Identify which cell holds the provided text, then report its (x, y) central coordinate. 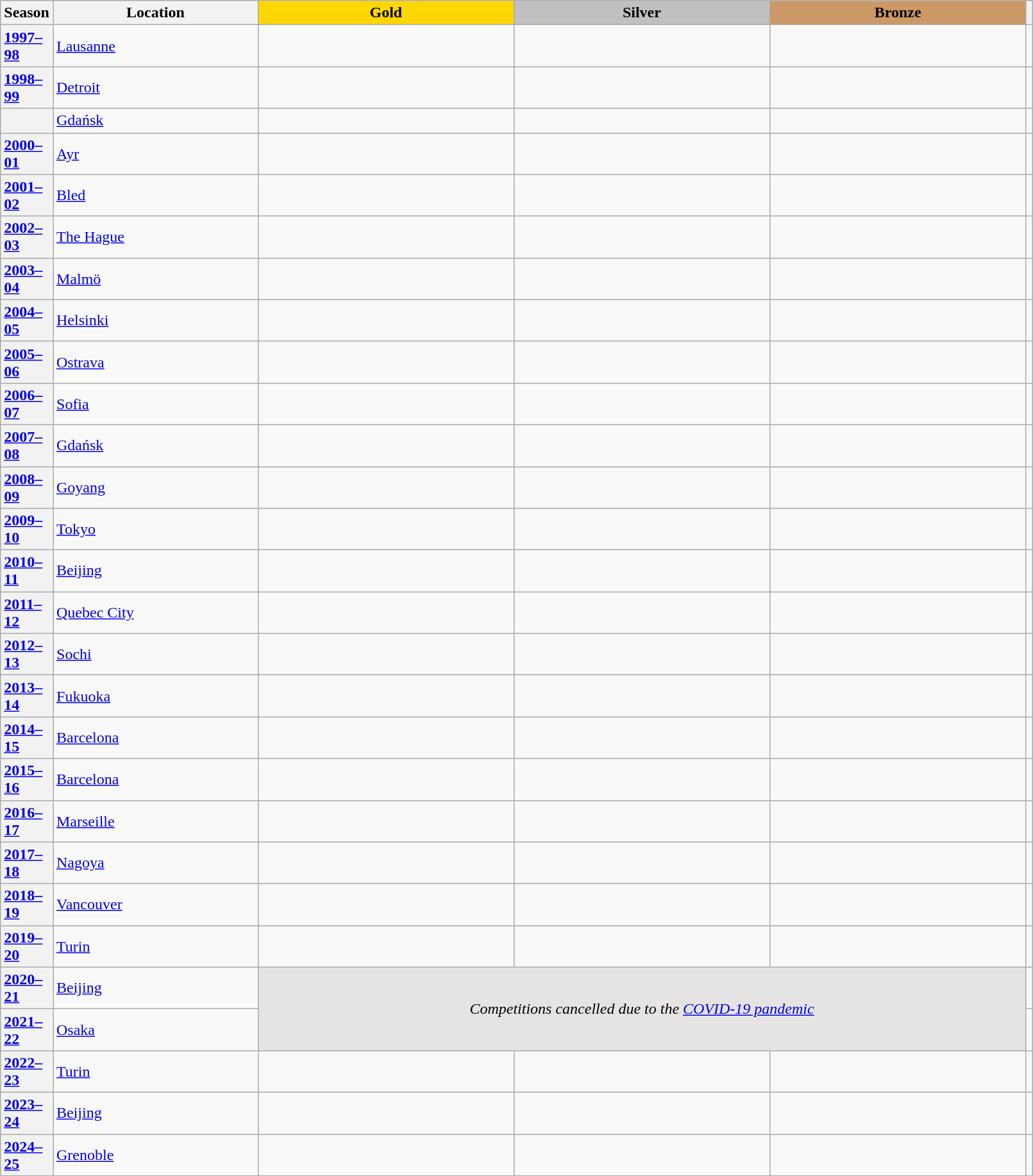
2018–19 (27, 904)
2006–07 (27, 404)
Bronze (898, 13)
Goyang (155, 487)
2022–23 (27, 1071)
2001–02 (27, 195)
2021–22 (27, 1030)
Location (155, 13)
2014–15 (27, 737)
2008–09 (27, 487)
Detroit (155, 87)
2010–11 (27, 571)
1997–98 (27, 46)
2011–12 (27, 613)
Tokyo (155, 530)
2002–03 (27, 237)
Competitions cancelled due to the COVID-19 pandemic (641, 1009)
Marseille (155, 821)
2003–04 (27, 278)
Season (27, 13)
Nagoya (155, 863)
2000–01 (27, 154)
Osaka (155, 1030)
2020–21 (27, 987)
Ostrava (155, 362)
2007–08 (27, 445)
2004–05 (27, 321)
1998–99 (27, 87)
2023–24 (27, 1113)
Silver (641, 13)
2009–10 (27, 530)
2012–13 (27, 654)
Sochi (155, 654)
Lausanne (155, 46)
Grenoble (155, 1154)
Ayr (155, 154)
Helsinki (155, 321)
Fukuoka (155, 696)
Sofia (155, 404)
2016–17 (27, 821)
2017–18 (27, 863)
Vancouver (155, 904)
2019–20 (27, 946)
2005–06 (27, 362)
2024–25 (27, 1154)
Malmö (155, 278)
Bled (155, 195)
2013–14 (27, 696)
Quebec City (155, 613)
2015–16 (27, 780)
Gold (386, 13)
The Hague (155, 237)
